Return the (x, y) coordinate for the center point of the cell that contains the specified text.  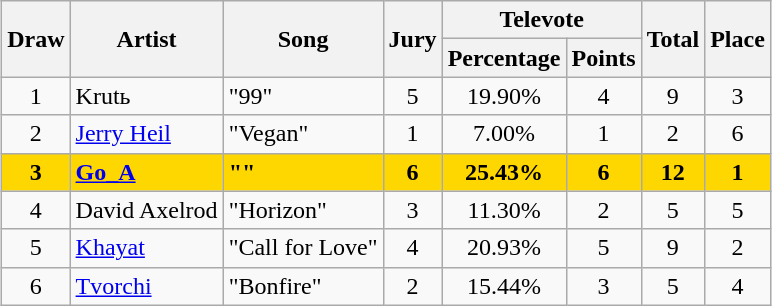
"Bonfire" (303, 286)
Khayat (146, 248)
Song (303, 39)
"Call for Love" (303, 248)
David Axelrod (146, 210)
"Horizon" (303, 210)
Krutь (146, 96)
19.90% (504, 96)
Tvorchi (146, 286)
Televote (542, 20)
Place (738, 39)
Jerry Heil (146, 134)
Jury (412, 39)
12 (673, 172)
"99" (303, 96)
"Vegan" (303, 134)
Points (604, 58)
20.93% (504, 248)
Draw (36, 39)
25.43% (504, 172)
Artist (146, 39)
Total (673, 39)
7.00% (504, 134)
"" (303, 172)
Percentage (504, 58)
15.44% (504, 286)
11.30% (504, 210)
Go_A (146, 172)
